Provide the (x, y) coordinate of the cell's center where the given text is located.  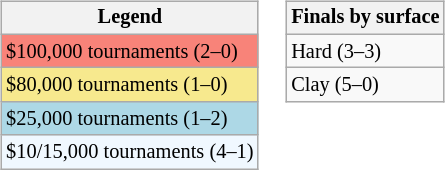
$80,000 tournaments (1–0) (130, 85)
$100,000 tournaments (2–0) (130, 51)
Finals by surface (365, 18)
Legend (130, 18)
$25,000 tournaments (1–2) (130, 119)
Hard (3–3) (365, 51)
Clay (5–0) (365, 85)
$10/15,000 tournaments (4–1) (130, 152)
